Extract the [X, Y] coordinate from the center of the cell holding the provided text.  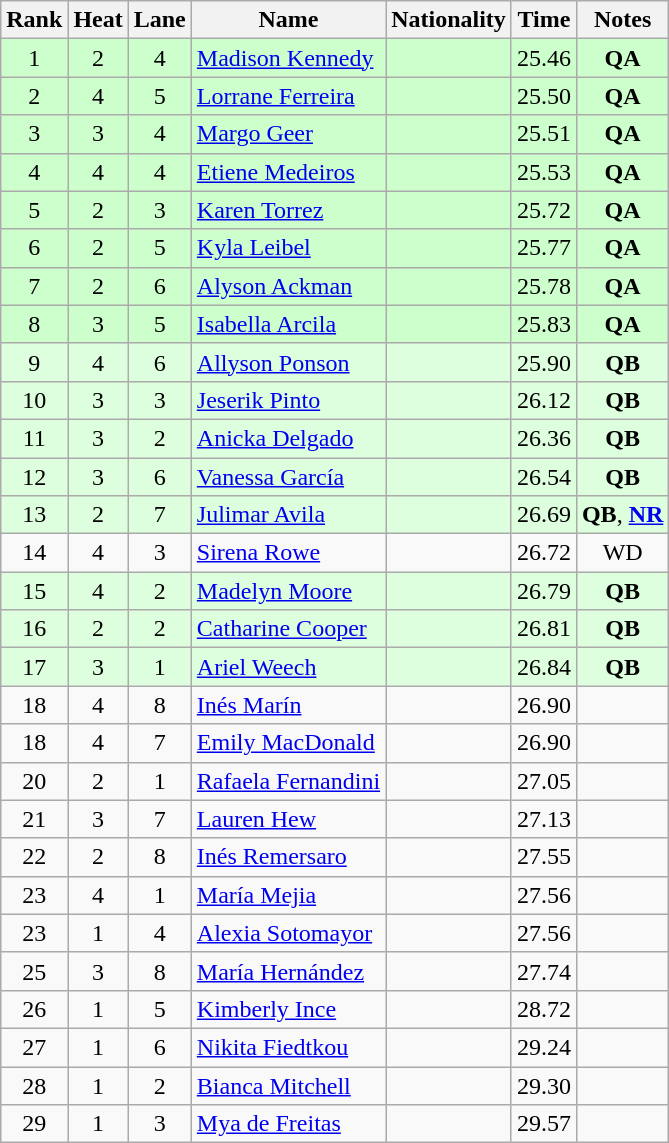
Heat [98, 20]
Bianca Mitchell [288, 1085]
Margo Geer [288, 134]
29.57 [544, 1124]
25.83 [544, 324]
Julimar Avila [288, 515]
14 [34, 553]
Inés Remersaro [288, 857]
Jeserik Pinto [288, 400]
Anicka Delgado [288, 438]
Vanessa García [288, 477]
17 [34, 667]
29 [34, 1124]
Karen Torrez [288, 210]
María Mejia [288, 895]
25.72 [544, 210]
Emily MacDonald [288, 743]
Etiene Medeiros [288, 172]
12 [34, 477]
26.69 [544, 515]
13 [34, 515]
27.05 [544, 781]
27 [34, 1047]
Inés Marín [288, 705]
Alexia Sotomayor [288, 933]
26.84 [544, 667]
Allyson Ponson [288, 362]
28 [34, 1085]
Lane [160, 20]
26.54 [544, 477]
Rank [34, 20]
María Hernández [288, 971]
25.77 [544, 248]
QB, NR [622, 515]
22 [34, 857]
26.79 [544, 591]
27.74 [544, 971]
15 [34, 591]
29.24 [544, 1047]
28.72 [544, 1009]
25.78 [544, 286]
26.36 [544, 438]
Mya de Freitas [288, 1124]
Lorrane Ferreira [288, 96]
25.50 [544, 96]
16 [34, 629]
9 [34, 362]
25.51 [544, 134]
20 [34, 781]
26.81 [544, 629]
Time [544, 20]
26.12 [544, 400]
25.46 [544, 58]
25.53 [544, 172]
Madison Kennedy [288, 58]
Name [288, 20]
Alyson Ackman [288, 286]
Notes [622, 20]
Madelyn Moore [288, 591]
21 [34, 819]
10 [34, 400]
29.30 [544, 1085]
27.55 [544, 857]
Lauren Hew [288, 819]
11 [34, 438]
25 [34, 971]
26 [34, 1009]
Catharine Cooper [288, 629]
Nationality [449, 20]
Isabella Arcila [288, 324]
Kimberly Ince [288, 1009]
27.13 [544, 819]
Sirena Rowe [288, 553]
Ariel Weech [288, 667]
Kyla Leibel [288, 248]
Nikita Fiedtkou [288, 1047]
Rafaela Fernandini [288, 781]
26.72 [544, 553]
WD [622, 553]
25.90 [544, 362]
